Identify which cell holds the provided text, then report its (x, y) central coordinate. 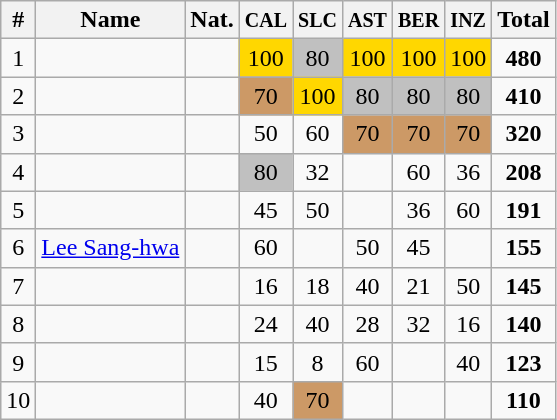
2 (18, 96)
SLC (317, 20)
24 (266, 324)
Total (524, 20)
145 (524, 286)
320 (524, 134)
18 (317, 286)
140 (524, 324)
1 (18, 58)
480 (524, 58)
110 (524, 400)
6 (18, 248)
CAL (266, 20)
Lee Sang-hwa (110, 248)
7 (18, 286)
10 (18, 400)
INZ (468, 20)
# (18, 20)
21 (418, 286)
AST (367, 20)
155 (524, 248)
BER (418, 20)
208 (524, 172)
Name (110, 20)
4 (18, 172)
28 (367, 324)
191 (524, 210)
410 (524, 96)
15 (266, 362)
Nat. (212, 20)
5 (18, 210)
123 (524, 362)
9 (18, 362)
3 (18, 134)
